Provide the (X, Y) coordinate of the cell's center where the given text is located.  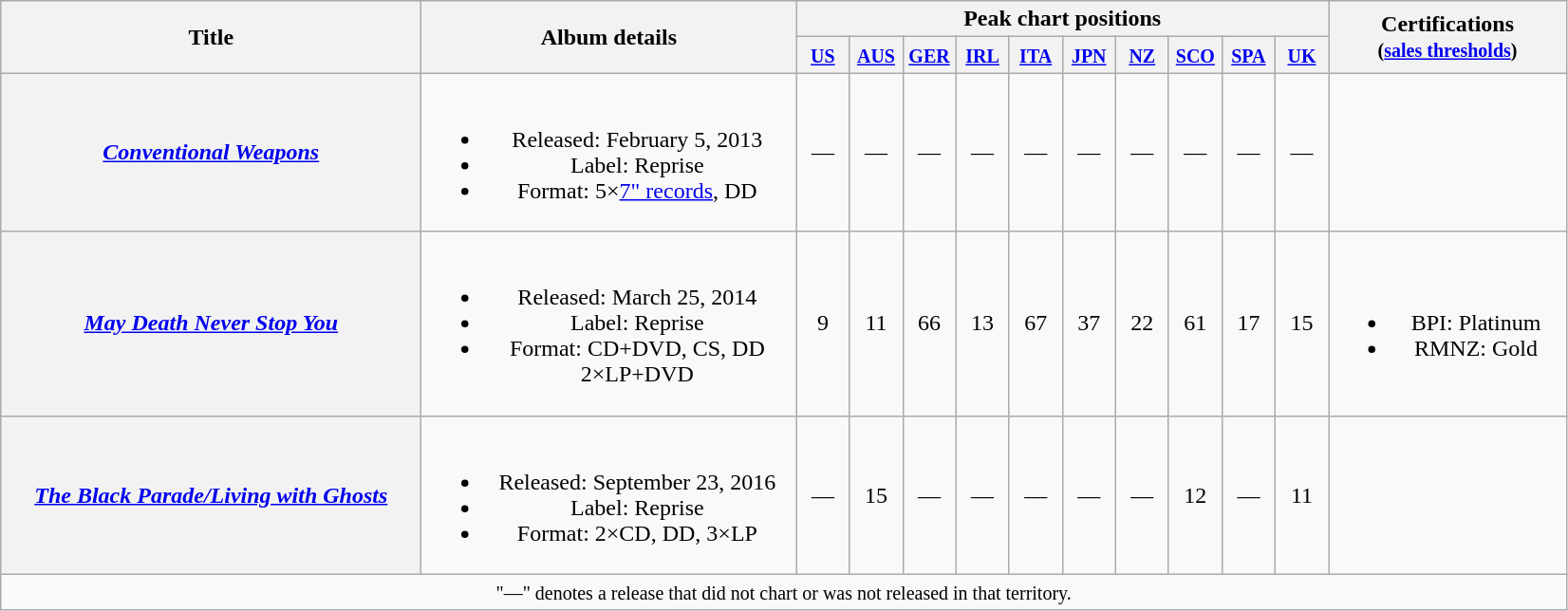
NZ (1142, 55)
9 (823, 324)
May Death Never Stop You (211, 324)
IRL (982, 55)
66 (929, 324)
GER (929, 55)
17 (1248, 324)
Title (211, 37)
37 (1089, 324)
Album details (609, 37)
Certifications(sales thresholds) (1448, 37)
SPA (1248, 55)
US (823, 55)
Peak chart positions (1063, 19)
BPI: PlatinumRMNZ: Gold (1448, 324)
The Black Parade/Living with Ghosts (211, 495)
SCO (1195, 55)
22 (1142, 324)
Conventional Weapons (211, 152)
13 (982, 324)
ITA (1036, 55)
UK (1301, 55)
JPN (1089, 55)
12 (1195, 495)
"—" denotes a release that did not chart or was not released in that territory. (784, 592)
Released: September 23, 2016Label: RepriseFormat: 2×CD, DD, 3×LP (609, 495)
61 (1195, 324)
AUS (876, 55)
Released: March 25, 2014Label: RepriseFormat: CD+DVD, CS, DD 2×LP+DVD (609, 324)
67 (1036, 324)
Released: February 5, 2013Label: RepriseFormat: 5×7" records, DD (609, 152)
